From the cell containing the given text, extract its center point as (x, y) coordinate. 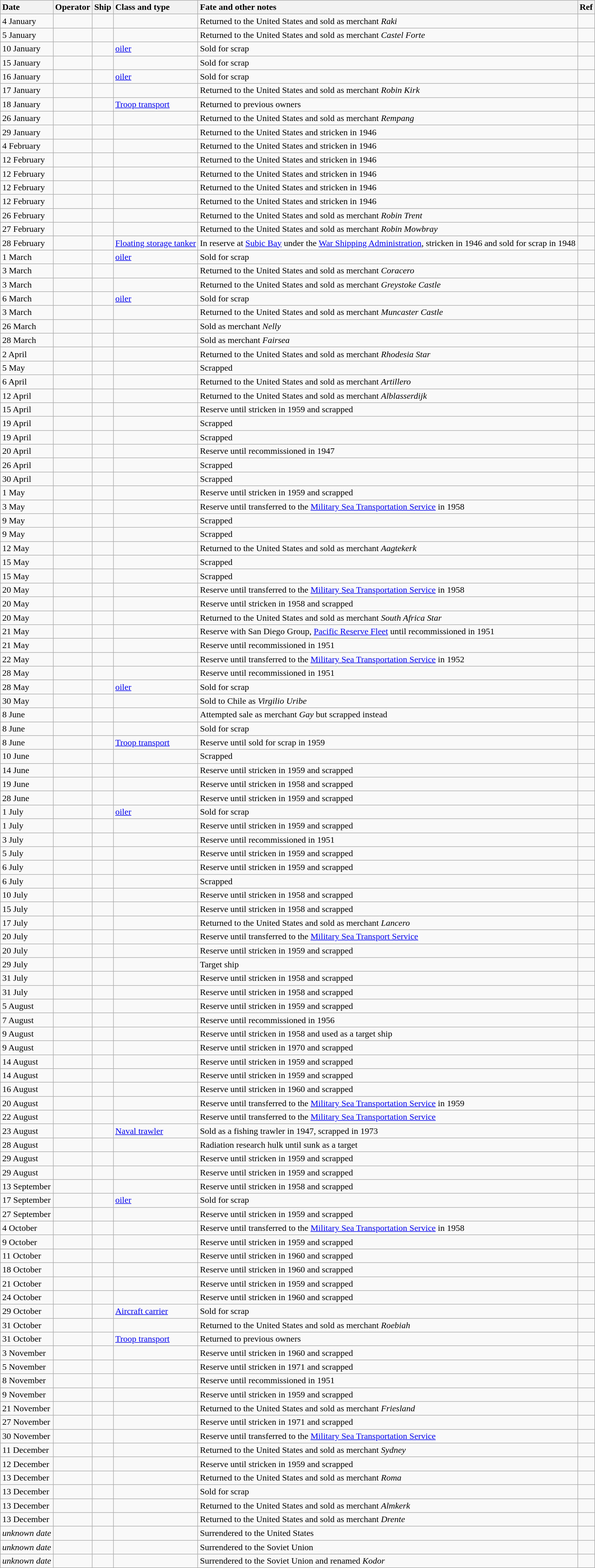
Radiation research hulk until sunk as a target (388, 1145)
Returned to the United States and sold as merchant Friesland (388, 1408)
Returned to the United States and sold as merchant Roma (388, 1478)
12 April (27, 395)
Returned to the United States and sold as merchant Alblasserdijk (388, 395)
Returned to the United States and sold as merchant Artillero (388, 382)
11 December (27, 1450)
Returned to the United States and sold as merchant Aagtekerk (388, 548)
22 August (27, 1117)
Returned to the United States and sold as merchant Raki (388, 21)
Returned to the United States and sold as merchant Castel Forte (388, 35)
5 May (27, 368)
Reserve until stricken in 1970 and scrapped (388, 1048)
9 November (27, 1395)
28 August (27, 1145)
Reserve until recommissioned in 1956 (388, 1020)
Ref (586, 7)
20 August (27, 1103)
1 March (27, 257)
Sold as merchant Nelly (388, 326)
26 January (27, 118)
11 October (27, 1256)
Returned to the United States and sold as merchant Coracero (388, 271)
Reserve until transferred to the Military Sea Transportation Service in 1952 (388, 659)
17 September (27, 1200)
Aircraft carrier (156, 1311)
29 July (27, 964)
8 November (27, 1381)
27 November (27, 1422)
29 January (27, 132)
16 January (27, 77)
6 April (27, 382)
Naval trawler (156, 1131)
30 November (27, 1436)
14 June (27, 770)
27 September (27, 1214)
28 March (27, 340)
15 July (27, 909)
6 March (27, 299)
12 December (27, 1464)
Sold to Chile as Virgilio Uribe (388, 701)
3 November (27, 1353)
18 January (27, 104)
Returned to the United States and sold as merchant Roebiah (388, 1325)
Attempted sale as merchant Gay but scrapped instead (388, 715)
26 February (27, 215)
Surrendered to the Soviet Union and renamed Kodor (388, 1561)
Returned to the United States and sold as merchant South Africa Star (388, 618)
Sold as a fishing trawler in 1947, scrapped in 1973 (388, 1131)
15 April (27, 410)
Reserve until sold for scrap in 1959 (388, 742)
16 August (27, 1089)
Returned to the United States and sold as merchant Greystoke Castle (388, 285)
12 May (27, 548)
Floating storage tanker (156, 243)
2 April (27, 354)
Fate and other notes (388, 7)
7 August (27, 1020)
28 February (27, 243)
Returned to the United States and sold as merchant Lancero (388, 923)
10 January (27, 49)
Target ship (388, 964)
3 May (27, 507)
Returned to the United States and sold as merchant Drente (388, 1520)
21 November (27, 1408)
Returned to the United States and sold as merchant Almkerk (388, 1506)
Reserve until transferred to the Military Sea Transport Service (388, 937)
Sold as merchant Fairsea (388, 340)
Returned to the United States and sold as merchant Rempang (388, 118)
Class and type (156, 7)
29 October (27, 1311)
Reserve with San Diego Group, Pacific Reserve Fleet until recommissioned in 1951 (388, 632)
Surrendered to the United States (388, 1533)
20 April (27, 451)
Returned to the United States and sold as merchant Robin Trent (388, 215)
19 June (27, 784)
Returned to the United States and sold as merchant Rhodesia Star (388, 354)
27 February (27, 229)
Returned to the United States and sold as merchant Sydney (388, 1450)
4 February (27, 146)
Returned to the United States and sold as merchant Robin Mowbray (388, 229)
5 July (27, 854)
9 October (27, 1242)
26 April (27, 465)
15 January (27, 63)
Operator (73, 7)
24 October (27, 1298)
21 October (27, 1283)
Reserve until recommissioned in 1947 (388, 451)
17 January (27, 90)
28 June (27, 798)
In reserve at Subic Bay under the War Shipping Administration, stricken in 1946 and sold for scrap in 1948 (388, 243)
23 August (27, 1131)
13 September (27, 1186)
4 October (27, 1228)
22 May (27, 659)
4 January (27, 21)
10 July (27, 895)
5 January (27, 35)
17 July (27, 923)
10 June (27, 756)
30 May (27, 701)
5 August (27, 1006)
18 October (27, 1269)
1 May (27, 493)
3 July (27, 839)
5 November (27, 1367)
Reserve until transferred to the Military Sea Transportation Service in 1959 (388, 1103)
Reserve until stricken in 1958 and used as a target ship (388, 1034)
26 March (27, 326)
Date (27, 7)
Surrendered to the Soviet Union (388, 1547)
Returned to the United States and sold as merchant Robin Kirk (388, 90)
Returned to the United States and sold as merchant Muncaster Castle (388, 312)
30 April (27, 479)
Ship (103, 7)
